Output the [X, Y] coordinate of the center of the cell containing the given text.  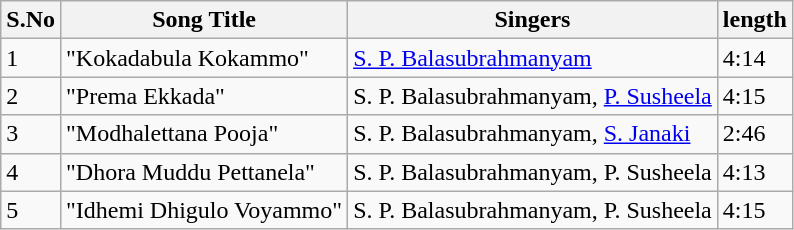
Singers [533, 20]
2 [31, 96]
length [754, 20]
S.No [31, 20]
S. P. Balasubrahmanyam [533, 58]
"Kokadabula Kokammo" [204, 58]
"Modhalettana Pooja" [204, 134]
1 [31, 58]
"Dhora Muddu Pettanela" [204, 172]
Song Title [204, 20]
"Prema Ekkada" [204, 96]
2:46 [754, 134]
S. P. Balasubrahmanyam, S. Janaki [533, 134]
5 [31, 210]
4:13 [754, 172]
4 [31, 172]
3 [31, 134]
"Idhemi Dhigulo Voyammo" [204, 210]
4:14 [754, 58]
